Determine the [X, Y] coordinate at the center of the cell enclosing the given text.  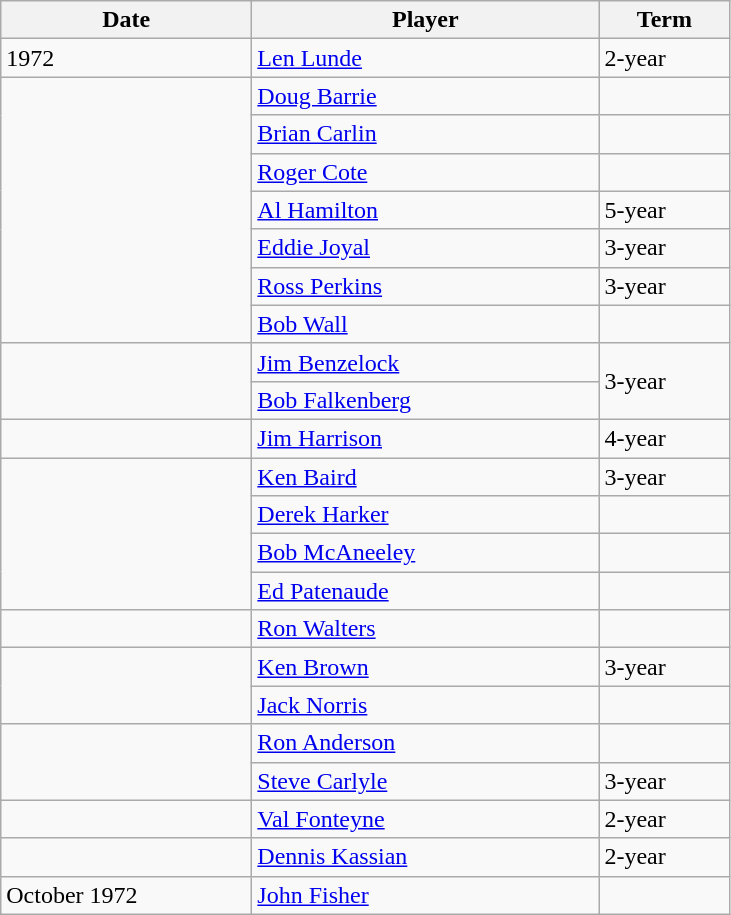
John Fisher [426, 895]
Doug Barrie [426, 96]
Ron Walters [426, 629]
Len Lunde [426, 58]
Ron Anderson [426, 743]
5-year [664, 210]
Ken Brown [426, 667]
Ken Baird [426, 477]
Player [426, 20]
Val Fonteyne [426, 819]
Term [664, 20]
Eddie Joyal [426, 248]
1972 [126, 58]
Jack Norris [426, 705]
Ed Patenaude [426, 591]
4-year [664, 438]
Jim Benzelock [426, 362]
Bob Falkenberg [426, 400]
Derek Harker [426, 515]
Roger Cote [426, 172]
Dennis Kassian [426, 857]
Date [126, 20]
October 1972 [126, 895]
Al Hamilton [426, 210]
Jim Harrison [426, 438]
Steve Carlyle [426, 781]
Bob McAneeley [426, 553]
Bob Wall [426, 324]
Brian Carlin [426, 134]
Ross Perkins [426, 286]
